Find where the given text appears and provide that cell's center as (x, y) coordinate. 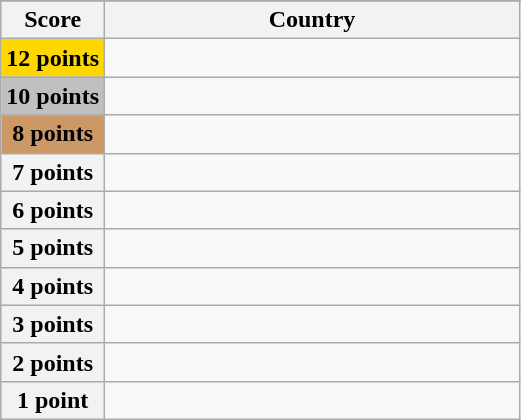
4 points (53, 286)
8 points (53, 134)
6 points (53, 210)
3 points (53, 324)
10 points (53, 96)
1 point (53, 400)
2 points (53, 362)
12 points (53, 58)
Country (312, 20)
7 points (53, 172)
Score (53, 20)
5 points (53, 248)
